Extract the [X, Y] coordinate from the center of the cell holding the provided text.  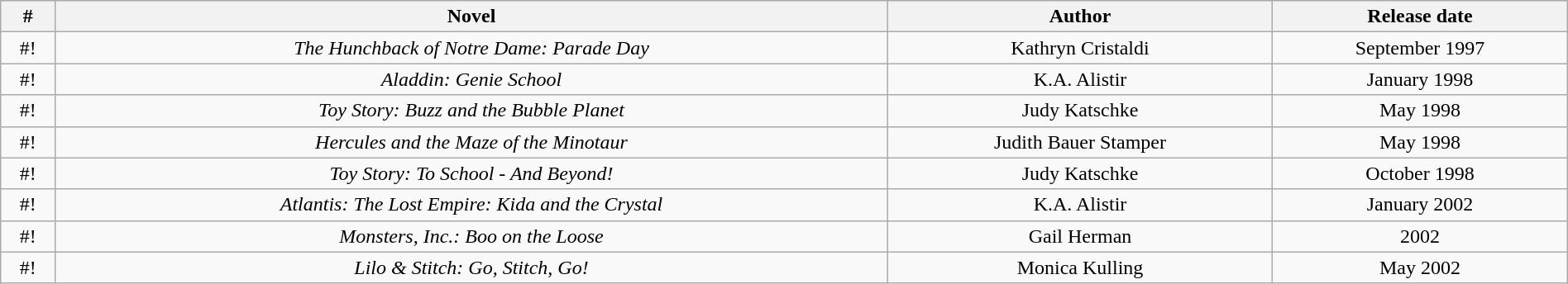
Toy Story: Buzz and the Bubble Planet [471, 111]
January 1998 [1420, 79]
September 1997 [1420, 48]
May 2002 [1420, 267]
Toy Story: To School - And Beyond! [471, 173]
January 2002 [1420, 205]
Monsters, Inc.: Boo on the Loose [471, 236]
# [28, 17]
Kathryn Cristaldi [1080, 48]
Gail Herman [1080, 236]
Release date [1420, 17]
Novel [471, 17]
Monica Kulling [1080, 267]
Author [1080, 17]
2002 [1420, 236]
Aladdin: Genie School [471, 79]
Hercules and the Maze of the Minotaur [471, 142]
October 1998 [1420, 173]
Atlantis: The Lost Empire: Kida and the Crystal [471, 205]
Lilo & Stitch: Go, Stitch, Go! [471, 267]
The Hunchback of Notre Dame: Parade Day [471, 48]
Judith Bauer Stamper [1080, 142]
